Find where the given text appears and provide that cell's center as [x, y] coordinate. 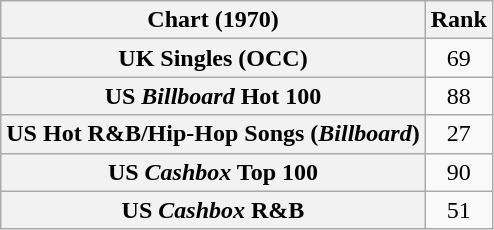
US Billboard Hot 100 [213, 96]
US Cashbox Top 100 [213, 172]
US Hot R&B/Hip-Hop Songs (Billboard) [213, 134]
Rank [458, 20]
UK Singles (OCC) [213, 58]
51 [458, 210]
US Cashbox R&B [213, 210]
Chart (1970) [213, 20]
88 [458, 96]
90 [458, 172]
27 [458, 134]
69 [458, 58]
